Determine the (x, y) coordinate at the center of the cell enclosing the given text.  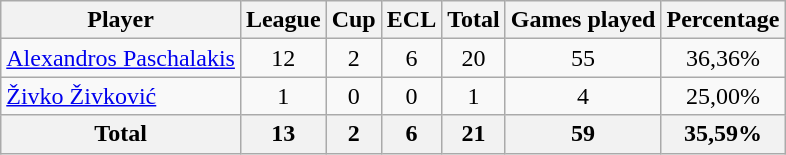
36,36% (723, 58)
55 (583, 58)
Games played (583, 20)
4 (583, 96)
ECL (411, 20)
Živko Živković (121, 96)
25,00% (723, 96)
Percentage (723, 20)
League (283, 20)
35,59% (723, 134)
Player (121, 20)
59 (583, 134)
21 (474, 134)
Cup (354, 20)
13 (283, 134)
Alexandros Paschalakis (121, 58)
20 (474, 58)
12 (283, 58)
